Scan for the cell matching the given text and deliver its (x, y) coordinate at center. 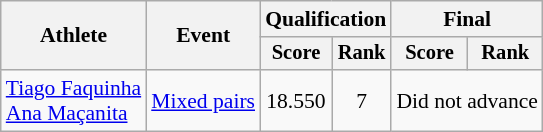
7 (362, 100)
Athlete (74, 36)
Event (203, 36)
Tiago FaquinhaAna Maçanita (74, 100)
Mixed pairs (203, 100)
Did not advance (467, 100)
Qualification (326, 19)
18.550 (296, 100)
Final (467, 19)
